Determine the [x, y] coordinate at the center of the cell enclosing the given text.  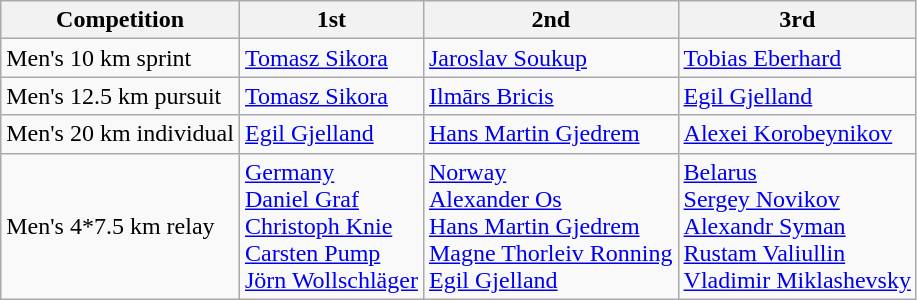
BelarusSergey NovikovAlexandr SymanRustam ValiullinVladimir Miklashevsky [797, 226]
Jaroslav Soukup [550, 58]
Hans Martin Gjedrem [550, 134]
Men's 4*7.5 km relay [120, 226]
Men's 20 km individual [120, 134]
1st [331, 20]
3rd [797, 20]
Ilmārs Bricis [550, 96]
Men's 10 km sprint [120, 58]
NorwayAlexander OsHans Martin GjedremMagne Thorleiv RonningEgil Gjelland [550, 226]
Men's 12.5 km pursuit [120, 96]
Competition [120, 20]
Tobias Eberhard [797, 58]
2nd [550, 20]
Alexei Korobeynikov [797, 134]
GermanyDaniel GrafChristoph KnieCarsten PumpJörn Wollschläger [331, 226]
